Extract the (x, y) coordinate from the center of the cell holding the provided text.  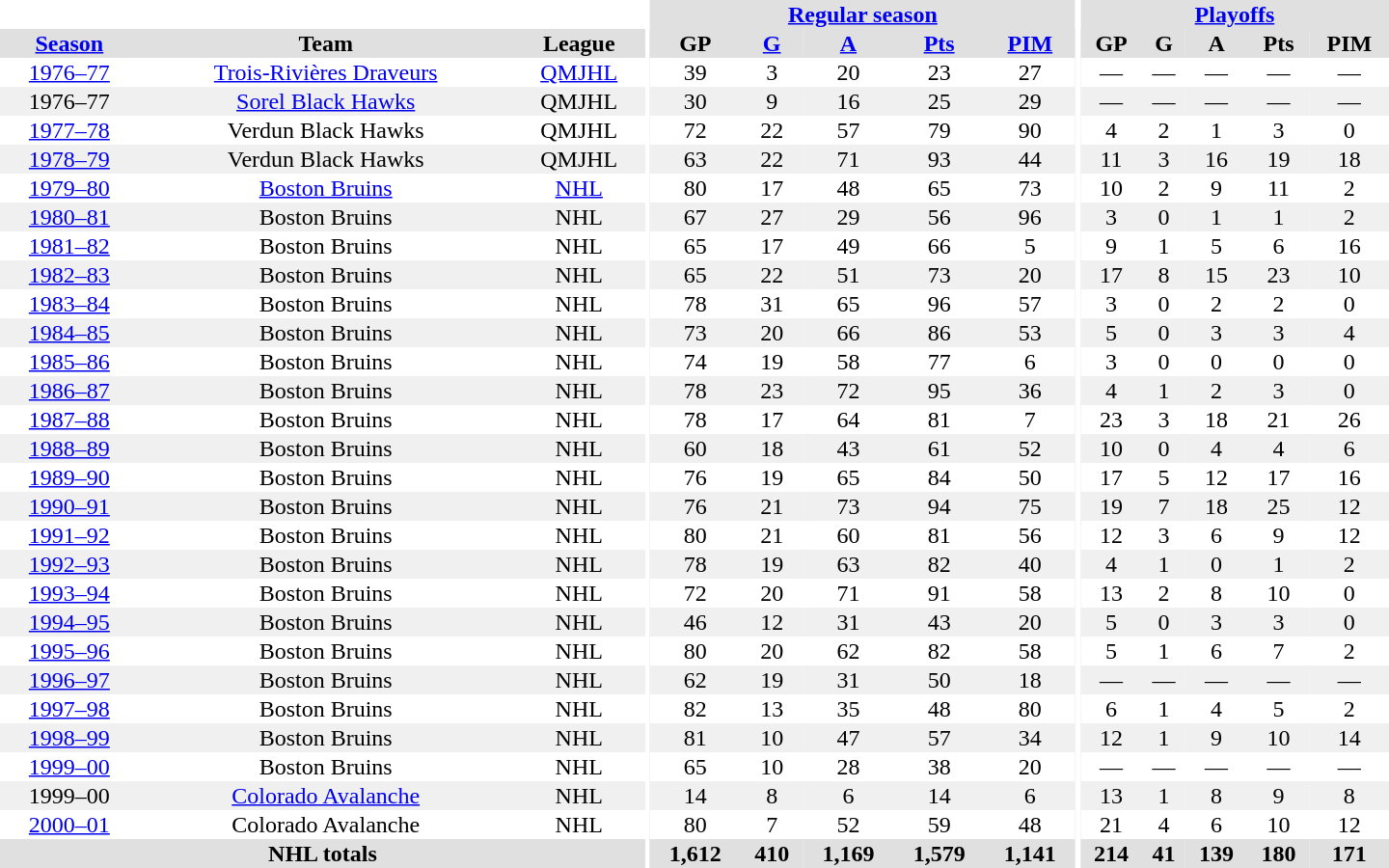
1992–93 (69, 564)
51 (848, 275)
40 (1030, 564)
Trois-Rivières Draveurs (326, 72)
86 (940, 333)
93 (940, 159)
139 (1216, 854)
1987–88 (69, 420)
90 (1030, 130)
1985–86 (69, 362)
1990–91 (69, 506)
1,141 (1030, 854)
1986–87 (69, 391)
1997–98 (69, 709)
NHL totals (322, 854)
1977–78 (69, 130)
41 (1163, 854)
61 (940, 448)
36 (1030, 391)
Regular season (862, 14)
1978–79 (69, 159)
1996–97 (69, 680)
59 (940, 825)
38 (940, 767)
180 (1278, 854)
1979–80 (69, 188)
2000–01 (69, 825)
53 (1030, 333)
64 (848, 420)
Sorel Black Hawks (326, 101)
79 (940, 130)
Team (326, 43)
Season (69, 43)
75 (1030, 506)
1984–85 (69, 333)
67 (695, 217)
94 (940, 506)
1,612 (695, 854)
1995–96 (69, 651)
1,169 (848, 854)
35 (848, 709)
30 (695, 101)
410 (772, 854)
1993–94 (69, 593)
26 (1349, 420)
171 (1349, 854)
77 (940, 362)
84 (940, 477)
28 (848, 767)
95 (940, 391)
34 (1030, 738)
1989–90 (69, 477)
1981–82 (69, 246)
1998–99 (69, 738)
1983–84 (69, 304)
1994–95 (69, 622)
League (579, 43)
74 (695, 362)
49 (848, 246)
91 (940, 593)
46 (695, 622)
1991–92 (69, 535)
214 (1111, 854)
1982–83 (69, 275)
44 (1030, 159)
39 (695, 72)
Playoffs (1235, 14)
1,579 (940, 854)
15 (1216, 275)
1988–89 (69, 448)
1980–81 (69, 217)
47 (848, 738)
